Identify which cell holds the provided text, then report its (x, y) central coordinate. 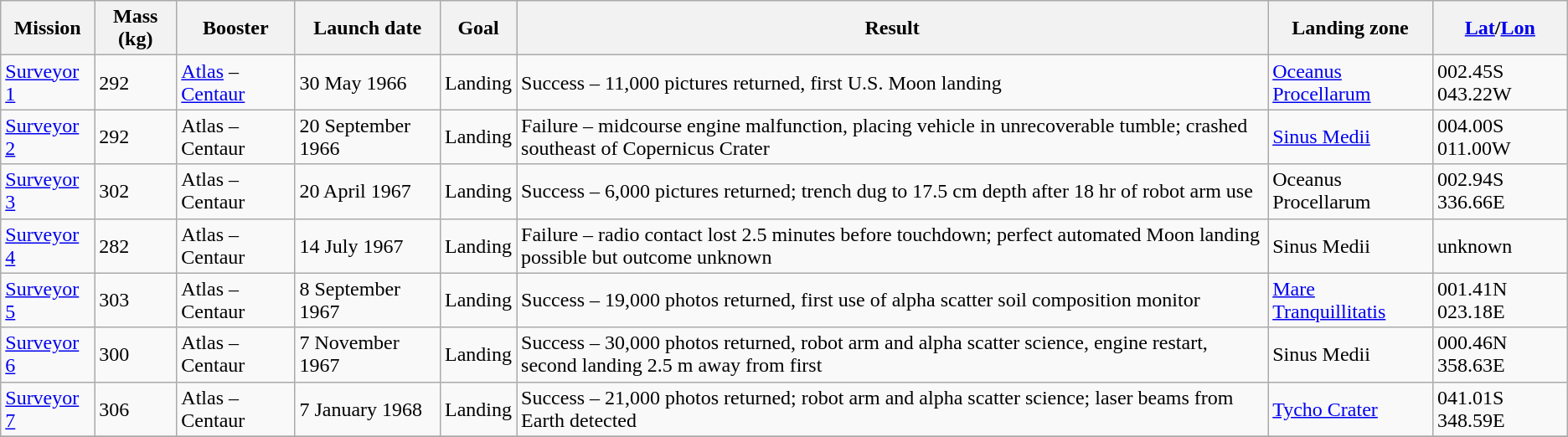
Success – 21,000 photos returned; robot arm and alpha scatter science; laser beams from Earth detected (893, 409)
20 April 1967 (368, 191)
Surveyor 1 (48, 82)
Mass (kg) (136, 28)
Goal (479, 28)
Surveyor 6 (48, 355)
14 July 1967 (368, 246)
Landing zone (1350, 28)
Tycho Crater (1350, 409)
Mare Tranquillitatis (1350, 300)
302 (136, 191)
002.45S 043.22W (1499, 82)
30 May 1966 (368, 82)
306 (136, 409)
Mission (48, 28)
002.94S 336.66E (1499, 191)
Failure – radio contact lost 2.5 minutes before touchdown; perfect automated Moon landing possible but outcome unknown (893, 246)
8 September 1967 (368, 300)
001.41N 023.18E (1499, 300)
Launch date (368, 28)
unknown (1499, 246)
000.46N 358.63E (1499, 355)
Surveyor 2 (48, 137)
Success – 11,000 pictures returned, first U.S. Moon landing (893, 82)
Failure – midcourse engine malfunction, placing vehicle in unrecoverable tumble; crashed southeast of Copernicus Crater (893, 137)
7 November 1967 (368, 355)
300 (136, 355)
282 (136, 246)
Surveyor 7 (48, 409)
Surveyor 5 (48, 300)
041.01S 348.59E (1499, 409)
004.00S 011.00W (1499, 137)
Success – 19,000 photos returned, first use of alpha scatter soil composition monitor (893, 300)
Surveyor 3 (48, 191)
Success – 6,000 pictures returned; trench dug to 17.5 cm depth after 18 hr of robot arm use (893, 191)
Result (893, 28)
303 (136, 300)
Surveyor 4 (48, 246)
7 January 1968 (368, 409)
Success – 30,000 photos returned, robot arm and alpha scatter science, engine restart, second landing 2.5 m away from first (893, 355)
Booster (236, 28)
Lat/Lon (1499, 28)
20 September 1966 (368, 137)
